For the text-containing cell, return its midpoint in [X, Y] coordinate format. 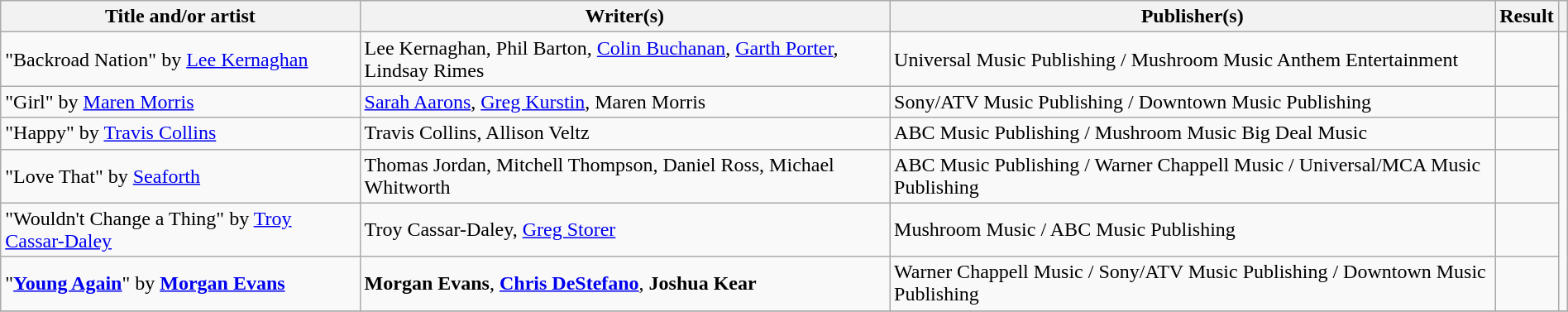
Thomas Jordan, Mitchell Thompson, Daniel Ross, Michael Whitworth [624, 175]
"Love That" by Seaforth [180, 175]
Warner Chappell Music / Sony/ATV Music Publishing / Downtown Music Publishing [1193, 283]
Travis Collins, Allison Veltz [624, 133]
"Happy" by Travis Collins [180, 133]
"Wouldn't Change a Thing" by Troy Cassar-Daley [180, 230]
ABC Music Publishing / Mushroom Music Big Deal Music [1193, 133]
Result [1527, 17]
Troy Cassar-Daley, Greg Storer [624, 230]
Mushroom Music / ABC Music Publishing [1193, 230]
Publisher(s) [1193, 17]
"Young Again" by Morgan Evans [180, 283]
"Girl" by Maren Morris [180, 102]
Sarah Aarons, Greg Kurstin, Maren Morris [624, 102]
Title and/or artist [180, 17]
Sony/ATV Music Publishing / Downtown Music Publishing [1193, 102]
ABC Music Publishing / Warner Chappell Music / Universal/MCA Music Publishing [1193, 175]
Morgan Evans, Chris DeStefano, Joshua Kear [624, 283]
Writer(s) [624, 17]
Universal Music Publishing / Mushroom Music Anthem Entertainment [1193, 60]
Lee Kernaghan, Phil Barton, Colin Buchanan, Garth Porter, Lindsay Rimes [624, 60]
"Backroad Nation" by Lee Kernaghan [180, 60]
